Provide the [X, Y] coordinate of the cell's center where the given text is located.  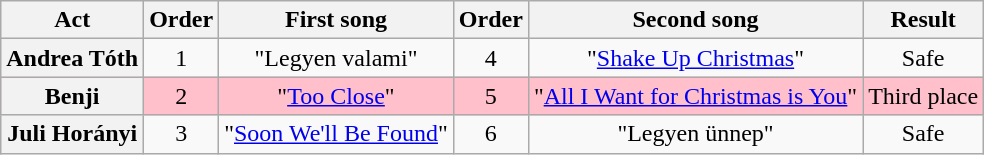
Benji [72, 96]
3 [182, 134]
"Too Close" [336, 96]
6 [490, 134]
"Legyen valami" [336, 58]
"All I Want for Christmas is You" [695, 96]
"Legyen ünnep" [695, 134]
4 [490, 58]
"Soon We'll Be Found" [336, 134]
Act [72, 20]
Andrea Tóth [72, 58]
5 [490, 96]
Juli Horányi [72, 134]
First song [336, 20]
"Shake Up Christmas" [695, 58]
2 [182, 96]
Third place [924, 96]
Second song [695, 20]
1 [182, 58]
Result [924, 20]
